Capture the cell that displays the provided text and extract its [x, y] central coordinate. 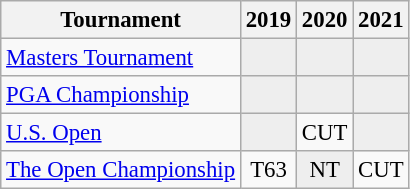
U.S. Open [121, 133]
2021 [381, 20]
T63 [268, 170]
PGA Championship [121, 95]
Masters Tournament [121, 58]
2019 [268, 20]
The Open Championship [121, 170]
Tournament [121, 20]
NT [325, 170]
2020 [325, 20]
